Provide the [x, y] coordinate of the cell's center where the given text is located.  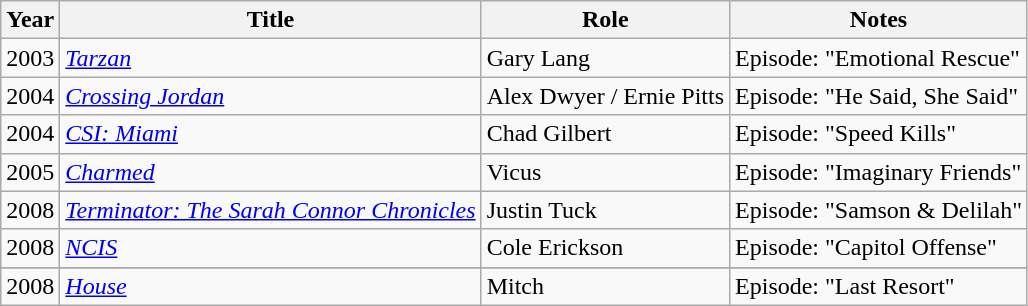
Episode: "He Said, She Said" [879, 96]
Episode: "Speed Kills" [879, 134]
Charmed [270, 172]
Episode: "Emotional Rescue" [879, 58]
NCIS [270, 248]
2005 [30, 172]
Alex Dwyer / Ernie Pitts [605, 96]
House [270, 286]
Terminator: The Sarah Connor Chronicles [270, 210]
Crossing Jordan [270, 96]
Episode: "Samson & Delilah" [879, 210]
Episode: "Last Resort" [879, 286]
Chad Gilbert [605, 134]
Tarzan [270, 58]
Vicus [605, 172]
Title [270, 20]
Episode: "Imaginary Friends" [879, 172]
Gary Lang [605, 58]
Mitch [605, 286]
Justin Tuck [605, 210]
2003 [30, 58]
Role [605, 20]
Notes [879, 20]
CSI: Miami [270, 134]
Year [30, 20]
Cole Erickson [605, 248]
Episode: "Capitol Offense" [879, 248]
